Identify which cell holds the provided text, then report its (x, y) central coordinate. 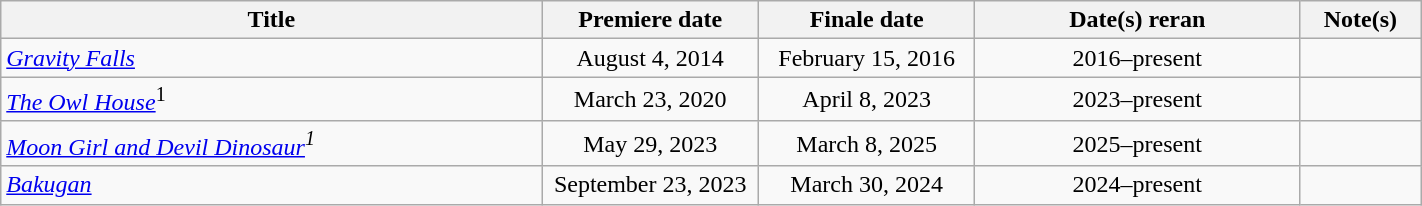
Gravity Falls (272, 58)
March 23, 2020 (650, 100)
April 8, 2023 (866, 100)
2025–present (1138, 144)
Note(s) (1361, 20)
2023–present (1138, 100)
Premiere date (650, 20)
2016–present (1138, 58)
March 30, 2024 (866, 185)
Finale date (866, 20)
August 4, 2014 (650, 58)
September 23, 2023 (650, 185)
March 8, 2025 (866, 144)
May 29, 2023 (650, 144)
2024–present (1138, 185)
Title (272, 20)
Moon Girl and Devil Dinosaur1 (272, 144)
Date(s) reran (1138, 20)
February 15, 2016 (866, 58)
Bakugan (272, 185)
The Owl House1 (272, 100)
